For the text-containing cell, return its midpoint in [x, y] coordinate format. 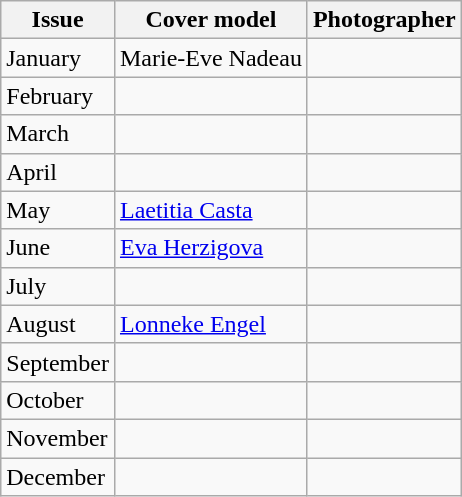
Issue [58, 20]
August [58, 324]
February [58, 96]
Cover model [210, 20]
September [58, 362]
Photographer [384, 20]
Marie-Eve Nadeau [210, 58]
October [58, 400]
Laetitia Casta [210, 210]
June [58, 248]
Lonneke Engel [210, 324]
December [58, 477]
April [58, 172]
March [58, 134]
Eva Herzigova [210, 248]
November [58, 438]
July [58, 286]
January [58, 58]
May [58, 210]
